Determine the [x, y] coordinate at the center of the cell enclosing the given text.  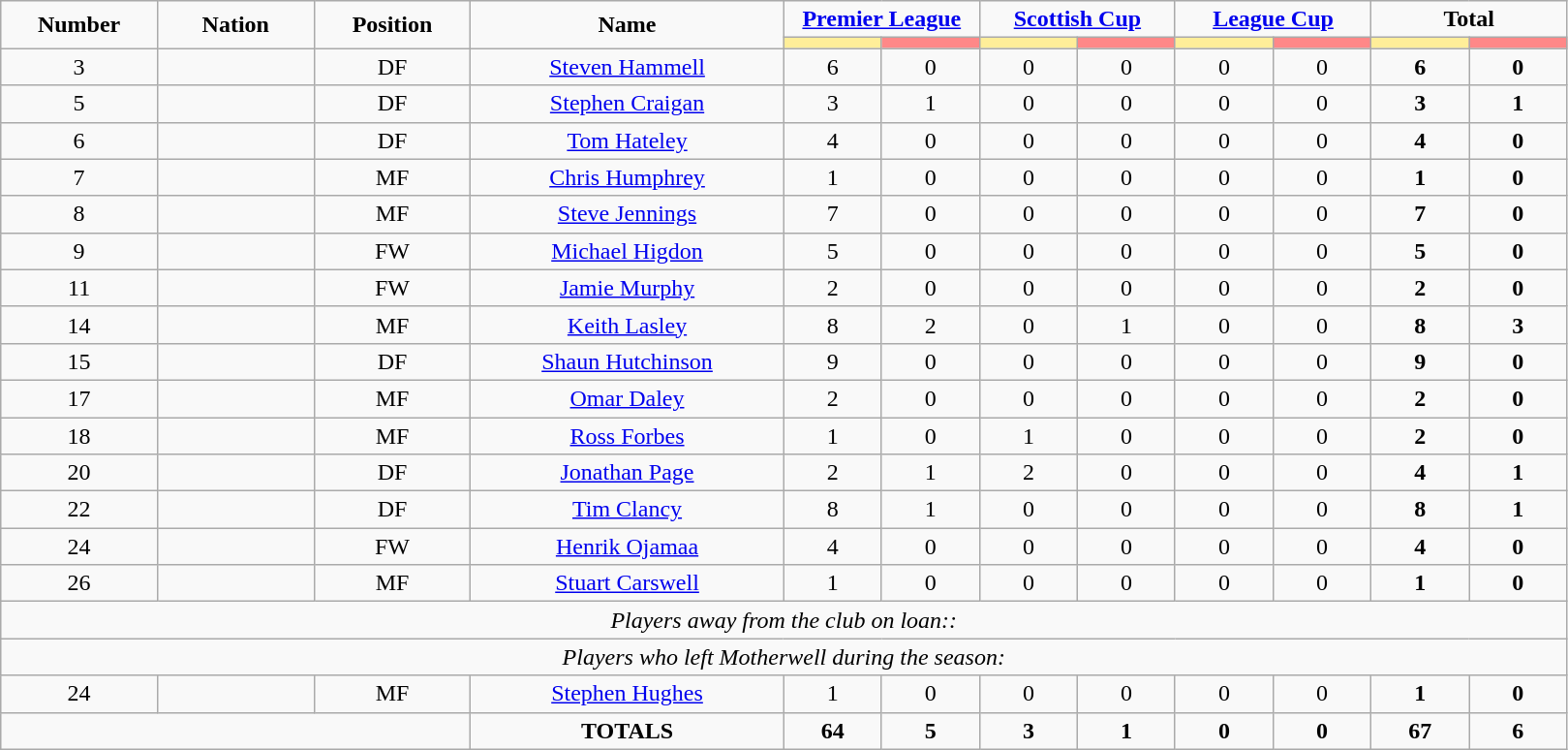
Players who left Motherwell during the season: [784, 657]
Stuart Carswell [628, 583]
League Cup [1273, 19]
22 [79, 510]
TOTALS [628, 731]
Omar Daley [628, 398]
Steve Jennings [628, 214]
Total [1469, 19]
18 [79, 435]
Ross Forbes [628, 435]
64 [833, 731]
Tom Hateley [628, 141]
Premier League [881, 19]
Keith Lasley [628, 325]
Jonathan Page [628, 473]
Stephen Hughes [628, 694]
Position [392, 25]
Shaun Hutchinson [628, 361]
Michael Higdon [628, 251]
15 [79, 361]
Tim Clancy [628, 510]
Stephen Craigan [628, 104]
Steven Hammell [628, 67]
Jamie Murphy [628, 288]
Chris Humphrey [628, 177]
Scottish Cup [1077, 19]
14 [79, 325]
Number [79, 25]
17 [79, 398]
Nation [235, 25]
20 [79, 473]
26 [79, 583]
Henrik Ojamaa [628, 547]
67 [1420, 731]
11 [79, 288]
Players away from the club on loan:: [784, 620]
Name [628, 25]
